Scan for the cell matching the given text and deliver its (X, Y) coordinate at center. 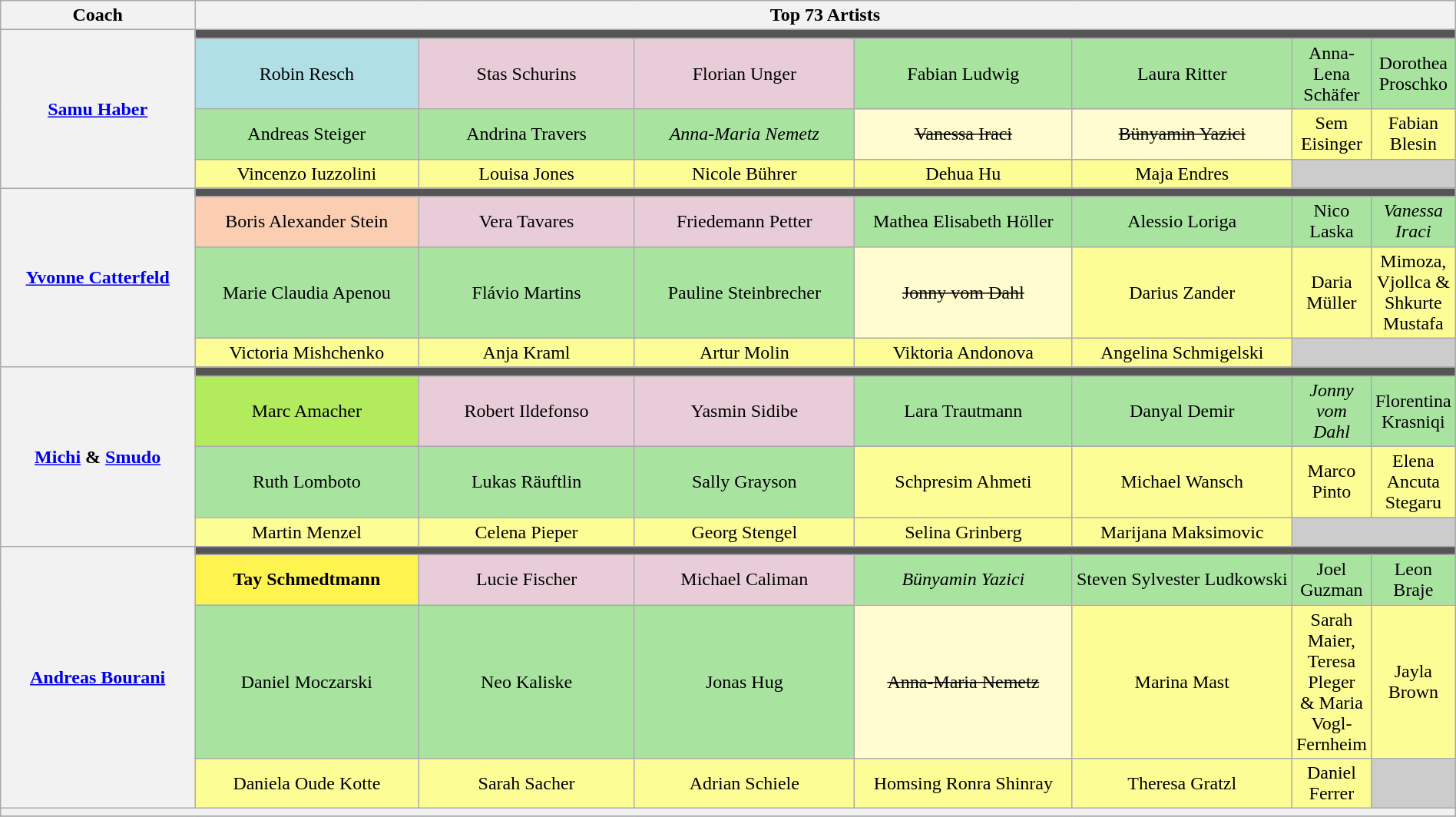
Georg Stengel (745, 532)
Michi & Smudo (98, 456)
Tay Schmedtmann (307, 580)
Louisa Jones (527, 174)
Lara Trautmann (963, 411)
Samu Haber (98, 109)
Vera Tavares (527, 221)
Neo Kaliske (527, 682)
Michael Caliman (745, 580)
Jayla Brown (1413, 682)
Flávio Martins (527, 292)
Fabian Blesin (1413, 134)
Adrian Schiele (745, 783)
Anja Kraml (527, 352)
Yasmin Sidibe (745, 411)
Pauline Steinbrecher (745, 292)
Victoria Mishchenko (307, 352)
Yvonne Catterfeld (98, 278)
Florentina Krasniqi (1413, 411)
Joel Guzman (1332, 580)
Sarah Maier, Teresa Pleger& Maria Vogl-Fernheim (1332, 682)
Dorothea Proschko (1413, 74)
Andreas Bourani (98, 677)
Viktoria Andonova (963, 352)
Darius Zander (1182, 292)
Martin Menzel (307, 532)
Marc Amacher (307, 411)
Robin Resch (307, 74)
Angelina Schmigelski (1182, 352)
Friedemann Petter (745, 221)
Coach (98, 15)
Marco Pinto (1332, 481)
Marie Claudia Apenou (307, 292)
Sem Eisinger (1332, 134)
Sally Grayson (745, 481)
Vincenzo Iuzzolini (307, 174)
Steven Sylvester Ludkowski (1182, 580)
Sarah Sacher (527, 783)
Fabian Ludwig (963, 74)
Michael Wansch (1182, 481)
Boris Alexander Stein (307, 221)
Daniel Moczarski (307, 682)
Selina Grinberg (963, 532)
Alessio Loriga (1182, 221)
Andrina Travers (527, 134)
Mimoza, Vjollca & Shkurte Mustafa (1413, 292)
Dehua Hu (963, 174)
Marijana Maksimovic (1182, 532)
Lukas Räuftlin (527, 481)
Daria Müller (1332, 292)
Nicole Bührer (745, 174)
Stas Schurins (527, 74)
Anna-Lena Schäfer (1332, 74)
Jonas Hug (745, 682)
Maja Endres (1182, 174)
Top 73 Artists (826, 15)
Ruth Lomboto (307, 481)
Mathea Elisabeth Höller (963, 221)
Florian Unger (745, 74)
Leon Braje (1413, 580)
Nico Laska (1332, 221)
Artur Molin (745, 352)
Laura Ritter (1182, 74)
Andreas Steiger (307, 134)
Lucie Fischer (527, 580)
Marina Mast (1182, 682)
Homsing Ronra Shinray (963, 783)
Schpresim Ahmeti (963, 481)
Danyal Demir (1182, 411)
Theresa Gratzl (1182, 783)
Daniel Ferrer (1332, 783)
Robert Ildefonso (527, 411)
Elena Ancuta Stegaru (1413, 481)
Celena Pieper (527, 532)
Daniela Oude Kotte (307, 783)
